Detect which cell encompasses the target text, then output its (X, Y) center coordinate. 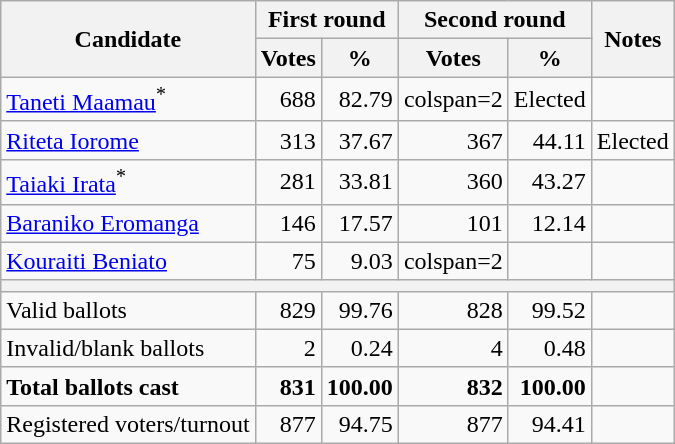
832 (453, 386)
Riteta Iorome (128, 140)
828 (453, 310)
Kouraiti Beniato (128, 261)
75 (288, 261)
146 (288, 223)
Total ballots cast (128, 386)
99.76 (360, 310)
43.27 (550, 182)
0.24 (360, 348)
94.75 (360, 424)
94.41 (550, 424)
Valid ballots (128, 310)
37.67 (360, 140)
9.03 (360, 261)
82.79 (360, 100)
Taiaki Irata* (128, 182)
99.52 (550, 310)
281 (288, 182)
17.57 (360, 223)
Notes (632, 39)
44.11 (550, 140)
313 (288, 140)
360 (453, 182)
2 (288, 348)
4 (453, 348)
Taneti Maamau* (128, 100)
688 (288, 100)
Candidate (128, 39)
367 (453, 140)
Registered voters/turnout (128, 424)
0.48 (550, 348)
Second round (494, 20)
101 (453, 223)
33.81 (360, 182)
Invalid/blank ballots (128, 348)
First round (326, 20)
12.14 (550, 223)
Baraniko Eromanga (128, 223)
831 (288, 386)
829 (288, 310)
